Locate the cell with the specified text and output its [x, y] center coordinate. 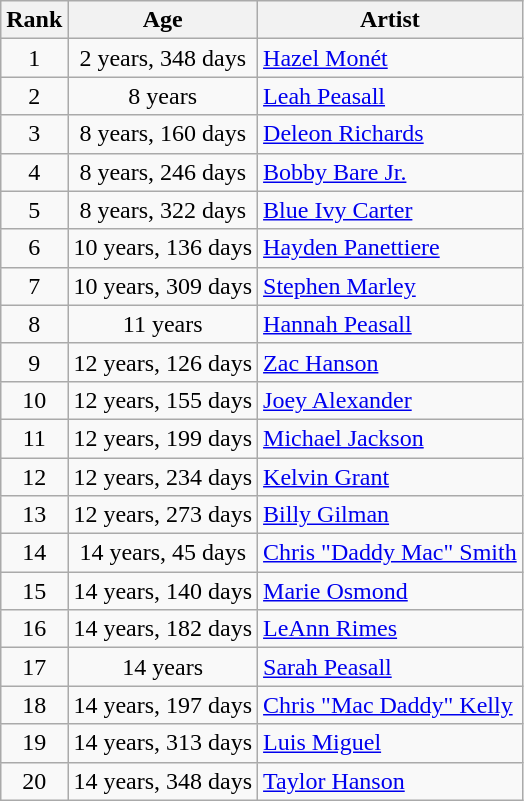
12 years, 155 days [163, 400]
Sarah Peasall [390, 667]
18 [34, 705]
7 [34, 286]
Chris "Mac Daddy" Kelly [390, 705]
Bobby Bare Jr. [390, 172]
14 years, 197 days [163, 705]
17 [34, 667]
Leah Peasall [390, 96]
2 years, 348 days [163, 58]
14 years, 45 days [163, 553]
13 [34, 515]
11 [34, 438]
10 [34, 400]
20 [34, 781]
Blue Ivy Carter [390, 210]
8 years, 160 days [163, 134]
Joey Alexander [390, 400]
Hannah Peasall [390, 324]
14 years, 348 days [163, 781]
9 [34, 362]
Deleon Richards [390, 134]
11 years [163, 324]
8 years, 322 days [163, 210]
LeAnn Rimes [390, 629]
8 years, 246 days [163, 172]
Hayden Panettiere [390, 248]
12 years, 234 days [163, 477]
Taylor Hanson [390, 781]
10 years, 136 days [163, 248]
Artist [390, 20]
3 [34, 134]
14 years, 182 days [163, 629]
Hazel Monét [390, 58]
Rank [34, 20]
12 years, 199 days [163, 438]
14 years [163, 667]
14 years, 140 days [163, 591]
8 years [163, 96]
6 [34, 248]
2 [34, 96]
Marie Osmond [390, 591]
Michael Jackson [390, 438]
14 [34, 553]
5 [34, 210]
Billy Gilman [390, 515]
Kelvin Grant [390, 477]
Luis Miguel [390, 743]
Zac Hanson [390, 362]
8 [34, 324]
14 years, 313 days [163, 743]
4 [34, 172]
Age [163, 20]
Stephen Marley [390, 286]
Chris "Daddy Mac" Smith [390, 553]
15 [34, 591]
16 [34, 629]
10 years, 309 days [163, 286]
12 years, 126 days [163, 362]
12 [34, 477]
19 [34, 743]
12 years, 273 days [163, 515]
1 [34, 58]
